Search for the cell housing the specified text and yield its [X, Y] center coordinate. 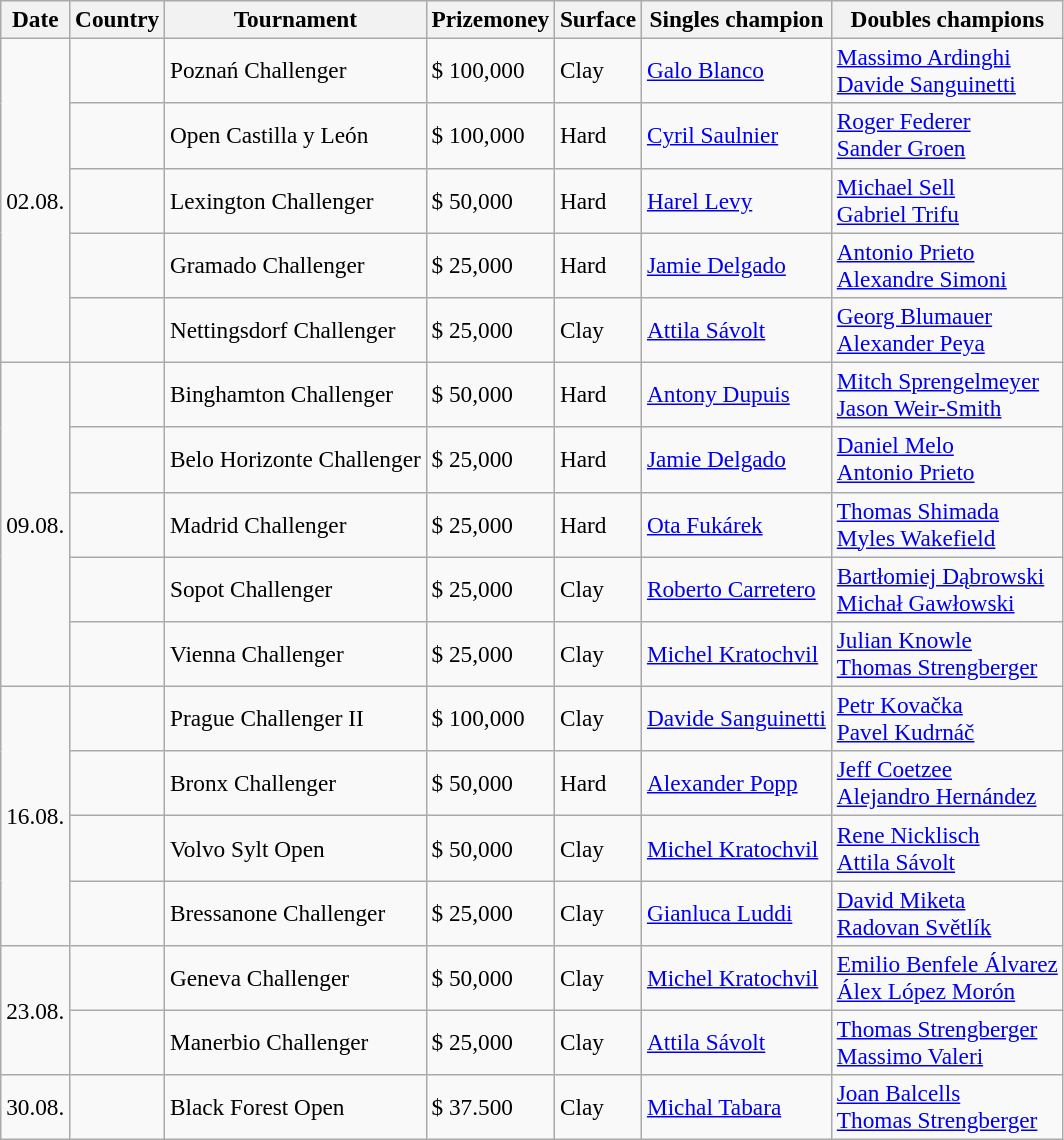
Tournament [296, 19]
David Miketa Radovan Světlík [947, 912]
Belo Horizonte Challenger [296, 460]
Galo Blanco [737, 70]
Harel Levy [737, 200]
Alexander Popp [737, 784]
Volvo Sylt Open [296, 848]
Bronx Challenger [296, 784]
Massimo Ardinghi Davide Sanguinetti [947, 70]
Geneva Challenger [296, 978]
Nettingsdorf Challenger [296, 330]
Antonio Prieto Alexandre Simoni [947, 264]
Antony Dupuis [737, 394]
02.08. [36, 200]
Surface [598, 19]
Davide Sanguinetti [737, 718]
Vienna Challenger [296, 654]
Bressanone Challenger [296, 912]
16.08. [36, 816]
Julian Knowle Thomas Strengberger [947, 654]
Ota Fukárek [737, 524]
Thomas Shimada Myles Wakefield [947, 524]
Country [118, 19]
Rene Nicklisch Attila Sávolt [947, 848]
Cyril Saulnier [737, 136]
Black Forest Open [296, 1108]
Michal Tabara [737, 1108]
Singles champion [737, 19]
Roberto Carretero [737, 588]
Daniel Melo Antonio Prieto [947, 460]
Joan Balcells Thomas Strengberger [947, 1108]
09.08. [36, 524]
Binghamton Challenger [296, 394]
Prague Challenger II [296, 718]
Georg Blumauer Alexander Peya [947, 330]
Date [36, 19]
Thomas Strengberger Massimo Valeri [947, 1042]
Emilio Benfele Álvarez Álex López Morón [947, 978]
Poznań Challenger [296, 70]
Mitch Sprengelmeyer Jason Weir-Smith [947, 394]
Jeff Coetzee Alejandro Hernández [947, 784]
Sopot Challenger [296, 588]
Michael Sell Gabriel Trifu [947, 200]
Gramado Challenger [296, 264]
Bartłomiej Dąbrowski Michał Gawłowski [947, 588]
Open Castilla y León [296, 136]
30.08. [36, 1108]
Gianluca Luddi [737, 912]
Madrid Challenger [296, 524]
Roger Federer Sander Groen [947, 136]
Lexington Challenger [296, 200]
23.08. [36, 1010]
Petr Kovačka Pavel Kudrnáč [947, 718]
Prizemoney [490, 19]
$ 37.500 [490, 1108]
Doubles champions [947, 19]
Manerbio Challenger [296, 1042]
